Provide the [x, y] coordinate of the cell's center where the given text is located.  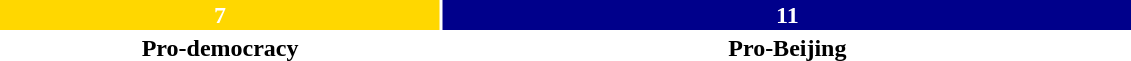
7 [220, 15]
11 [787, 15]
